Output the [X, Y] coordinate of the center of the cell containing the given text.  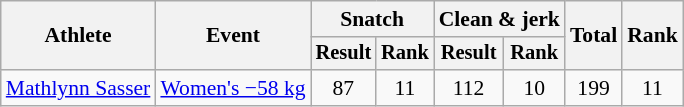
Athlete [78, 36]
Event [232, 36]
10 [534, 88]
87 [344, 88]
Snatch [372, 19]
Women's −58 kg [232, 88]
112 [469, 88]
Clean & jerk [500, 19]
199 [594, 88]
Mathlynn Sasser [78, 88]
Total [594, 36]
